Scan for the cell matching the given text and deliver its (X, Y) coordinate at center. 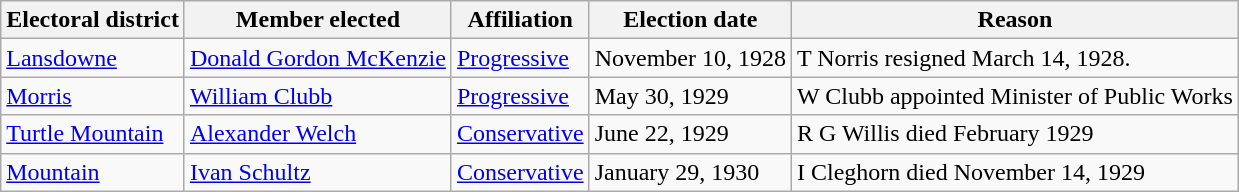
June 22, 1929 (690, 134)
W Clubb appointed Minister of Public Works (1014, 96)
Affiliation (520, 20)
T Norris resigned March 14, 1928. (1014, 58)
Mountain (93, 172)
Member elected (318, 20)
Alexander Welch (318, 134)
Electoral district (93, 20)
November 10, 1928 (690, 58)
William Clubb (318, 96)
Morris (93, 96)
Lansdowne (93, 58)
Election date (690, 20)
I Cleghorn died November 14, 1929 (1014, 172)
Ivan Schultz (318, 172)
R G Willis died February 1929 (1014, 134)
Turtle Mountain (93, 134)
Donald Gordon McKenzie (318, 58)
January 29, 1930 (690, 172)
Reason (1014, 20)
May 30, 1929 (690, 96)
